Search for the cell housing the specified text and yield its [X, Y] center coordinate. 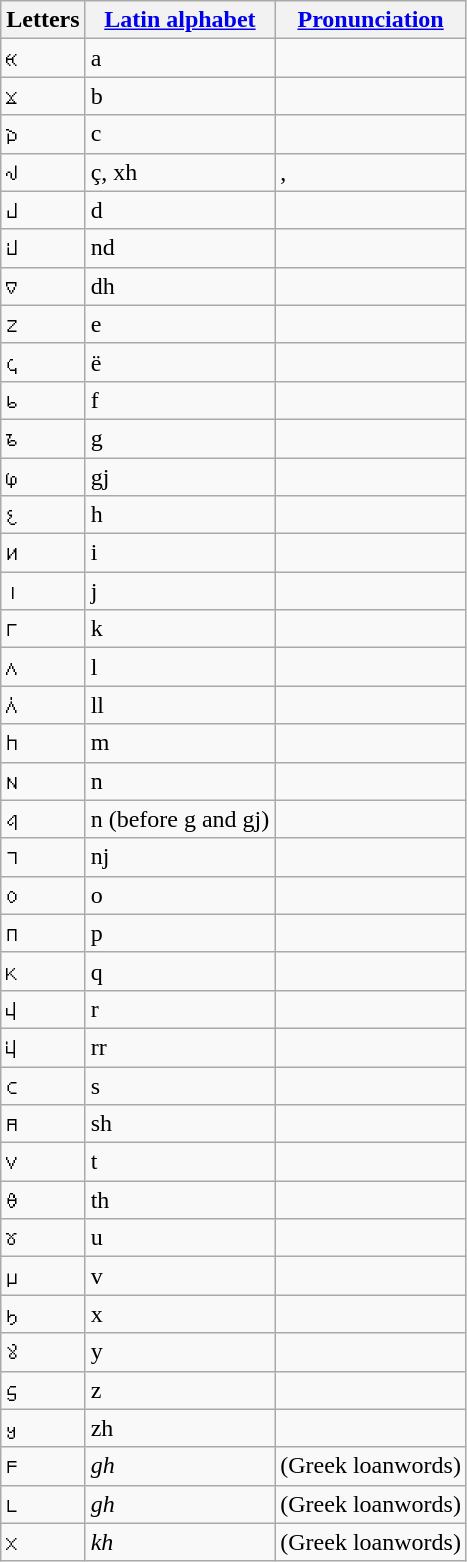
𐔀 [43, 58]
𐔝 [43, 1162]
𐔐 [43, 667]
𐔡 [43, 1314]
v [180, 1276]
𐔊 [43, 438]
𐔠 [43, 1276]
nd [180, 248]
ë [180, 362]
𐔦 [43, 1504]
𐔙 [43, 1009]
zh [180, 1428]
m [180, 743]
nj [180, 857]
𐔂 [43, 134]
s [180, 1085]
𐔆 [43, 286]
𐔏 [43, 629]
𐔘 [43, 971]
𐔚 [43, 1047]
c [180, 134]
Latin alphabet [180, 20]
𐔟 [43, 1238]
rr [180, 1047]
n (before g and gj) [180, 819]
sh [180, 1124]
𐔍 [43, 553]
ç, xh [180, 172]
th [180, 1200]
Letters [43, 20]
b [180, 96]
x [180, 1314]
𐔅 [43, 248]
i [180, 553]
kh [180, 1542]
𐔢 [43, 1352]
𐔋 [43, 477]
dh [180, 286]
𐔃 [43, 172]
𐔄 [43, 210]
, [371, 172]
𐔥 [43, 1466]
p [180, 933]
Pronunciation [371, 20]
𐔗 [43, 933]
𐔖 [43, 895]
𐔓 [43, 781]
f [180, 400]
𐔕 [43, 857]
a [180, 58]
t [180, 1162]
𐔞 [43, 1200]
n [180, 781]
q [180, 971]
k [180, 629]
e [180, 324]
𐔑 [43, 705]
𐔜 [43, 1124]
𐔧 [43, 1542]
𐔌 [43, 515]
𐔤 [43, 1428]
ll [180, 705]
o [180, 895]
𐔛 [43, 1085]
𐔉 [43, 400]
𐔣 [43, 1390]
𐔒 [43, 743]
𐔇 [43, 324]
𐔈 [43, 362]
g [180, 438]
j [180, 591]
𐔁 [43, 96]
d [180, 210]
l [180, 667]
u [180, 1238]
𐔔 [43, 819]
h [180, 515]
y [180, 1352]
gj [180, 477]
𐔎 [43, 591]
r [180, 1009]
z [180, 1390]
